Return (X, Y) of the center of cell containing provided text 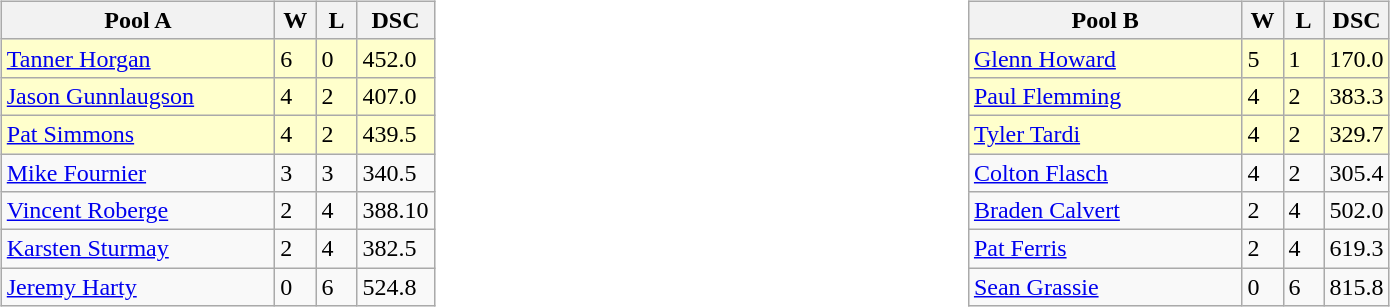
5 (1262, 58)
Paul Flemming (1105, 96)
Pat Simmons (138, 134)
Glenn Howard (1105, 58)
502.0 (1356, 211)
Pat Ferris (1105, 249)
Colton Flasch (1105, 173)
Tyler Tardi (1105, 134)
340.5 (396, 173)
Tanner Horgan (138, 58)
452.0 (396, 58)
Mike Fournier (138, 173)
388.10 (396, 211)
Pool A (138, 20)
407.0 (396, 96)
Jeremy Harty (138, 287)
619.3 (1356, 249)
Braden Calvert (1105, 211)
382.5 (396, 249)
439.5 (396, 134)
329.7 (1356, 134)
Karsten Sturmay (138, 249)
524.8 (396, 287)
1 (1304, 58)
170.0 (1356, 58)
305.4 (1356, 173)
Pool B (1105, 20)
383.3 (1356, 96)
Sean Grassie (1105, 287)
Jason Gunnlaugson (138, 96)
815.8 (1356, 287)
Vincent Roberge (138, 211)
